Search for the cell housing the specified text and yield its [x, y] center coordinate. 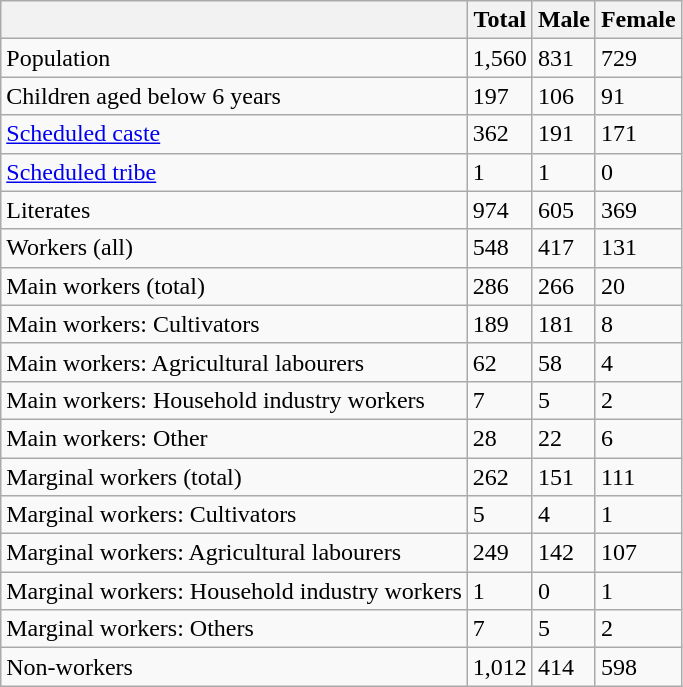
171 [638, 134]
Marginal workers: Household industry workers [234, 591]
548 [500, 248]
Total [500, 20]
Scheduled tribe [234, 172]
131 [638, 248]
249 [500, 553]
20 [638, 286]
Main workers: Agricultural labourers [234, 362]
Marginal workers (total) [234, 477]
417 [564, 248]
28 [500, 438]
Literates [234, 210]
Marginal workers: Others [234, 629]
Non-workers [234, 667]
Main workers: Other [234, 438]
189 [500, 324]
111 [638, 477]
6 [638, 438]
Scheduled caste [234, 134]
91 [638, 96]
106 [564, 96]
22 [564, 438]
1,560 [500, 58]
Main workers: Household industry workers [234, 400]
Male [564, 20]
191 [564, 134]
Population [234, 58]
Marginal workers: Cultivators [234, 515]
974 [500, 210]
Female [638, 20]
142 [564, 553]
598 [638, 667]
266 [564, 286]
831 [564, 58]
Children aged below 6 years [234, 96]
286 [500, 286]
414 [564, 667]
197 [500, 96]
8 [638, 324]
1,012 [500, 667]
151 [564, 477]
Main workers (total) [234, 286]
62 [500, 362]
181 [564, 324]
Main workers: Cultivators [234, 324]
107 [638, 553]
729 [638, 58]
Marginal workers: Agricultural labourers [234, 553]
Workers (all) [234, 248]
58 [564, 362]
605 [564, 210]
262 [500, 477]
369 [638, 210]
362 [500, 134]
